Determine the (X, Y) coordinate at the center of the cell enclosing the given text.  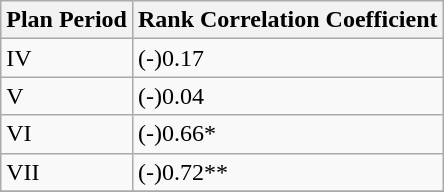
(-)0.72** (288, 172)
VI (67, 134)
IV (67, 58)
Plan Period (67, 20)
Rank Correlation Coefficient (288, 20)
(-)0.66* (288, 134)
(-)0.04 (288, 96)
VII (67, 172)
V (67, 96)
(-)0.17 (288, 58)
